Provide the (x, y) coordinate of the cell's center where the given text is located.  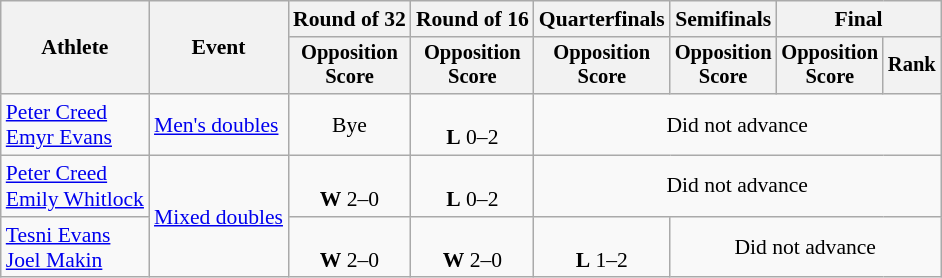
Round of 16 (472, 19)
Bye (350, 124)
L 1–2 (602, 248)
Tesni Evans Joel Makin (75, 248)
Peter Creed Emily Whitlock (75, 186)
Final (858, 19)
Athlete (75, 48)
Quarterfinals (602, 19)
Event (218, 48)
Round of 32 (350, 19)
Mixed doubles (218, 217)
Semifinals (724, 19)
Men's doubles (218, 124)
Peter Creed Emyr Evans (75, 124)
Rank (912, 66)
